Capture the cell that displays the provided text and extract its (x, y) central coordinate. 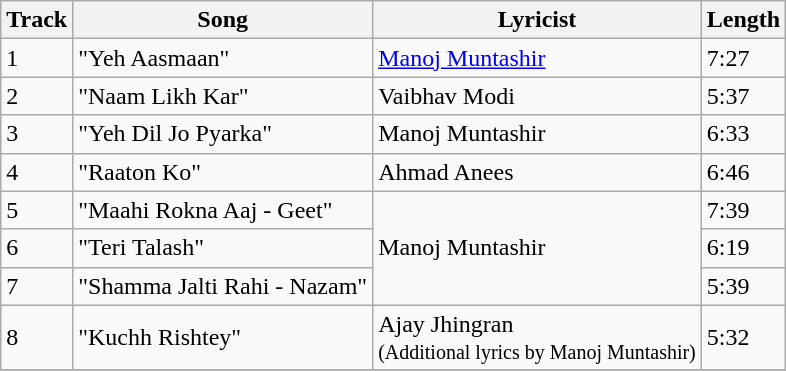
Length (743, 20)
1 (37, 58)
5 (37, 210)
Ajay Jhingran(Additional lyrics by Manoj Muntashir) (538, 338)
2 (37, 96)
7:39 (743, 210)
"Naam Likh Kar" (223, 96)
4 (37, 172)
5:39 (743, 286)
Ahmad Anees (538, 172)
"Kuchh Rishtey" (223, 338)
5:32 (743, 338)
5:37 (743, 96)
"Shamma Jalti Rahi - Nazam" (223, 286)
Vaibhav Modi (538, 96)
"Teri Talash" (223, 248)
"Yeh Aasmaan" (223, 58)
3 (37, 134)
Song (223, 20)
8 (37, 338)
Track (37, 20)
6 (37, 248)
6:19 (743, 248)
6:46 (743, 172)
"Maahi Rokna Aaj - Geet" (223, 210)
7:27 (743, 58)
6:33 (743, 134)
Lyricist (538, 20)
"Yeh Dil Jo Pyarka" (223, 134)
"Raaton Ko" (223, 172)
7 (37, 286)
